Capture the cell that displays the provided text and extract its [x, y] central coordinate. 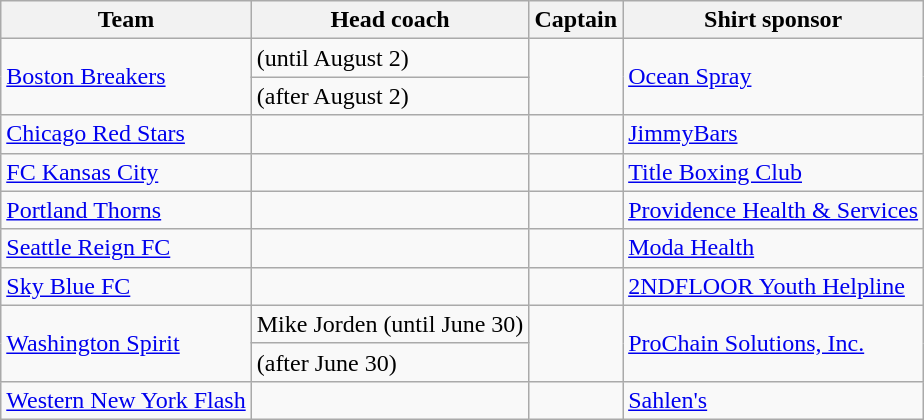
ProChain Solutions, Inc. [774, 343]
JimmyBars [774, 134]
Sahlen's [774, 400]
Boston Breakers [126, 77]
Chicago Red Stars [126, 134]
Title Boxing Club [774, 172]
Providence Health & Services [774, 210]
(until August 2) [390, 58]
(after August 2) [390, 96]
Washington Spirit [126, 343]
Ocean Spray [774, 77]
Head coach [390, 20]
Moda Health [774, 248]
FC Kansas City [126, 172]
2NDFLOOR Youth Helpline [774, 286]
(after June 30) [390, 362]
Seattle Reign FC [126, 248]
Shirt sponsor [774, 20]
Western New York Flash [126, 400]
Captain [576, 20]
Mike Jorden (until June 30) [390, 324]
Team [126, 20]
Portland Thorns [126, 210]
Sky Blue FC [126, 286]
